Return the [X, Y] coordinate for the center point of the cell that contains the specified text.  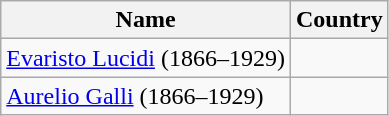
Name [146, 20]
Country [339, 20]
Evaristo Lucidi (1866–1929) [146, 58]
Aurelio Galli (1866–1929) [146, 96]
